Scan for the cell matching the given text and deliver its (x, y) coordinate at center. 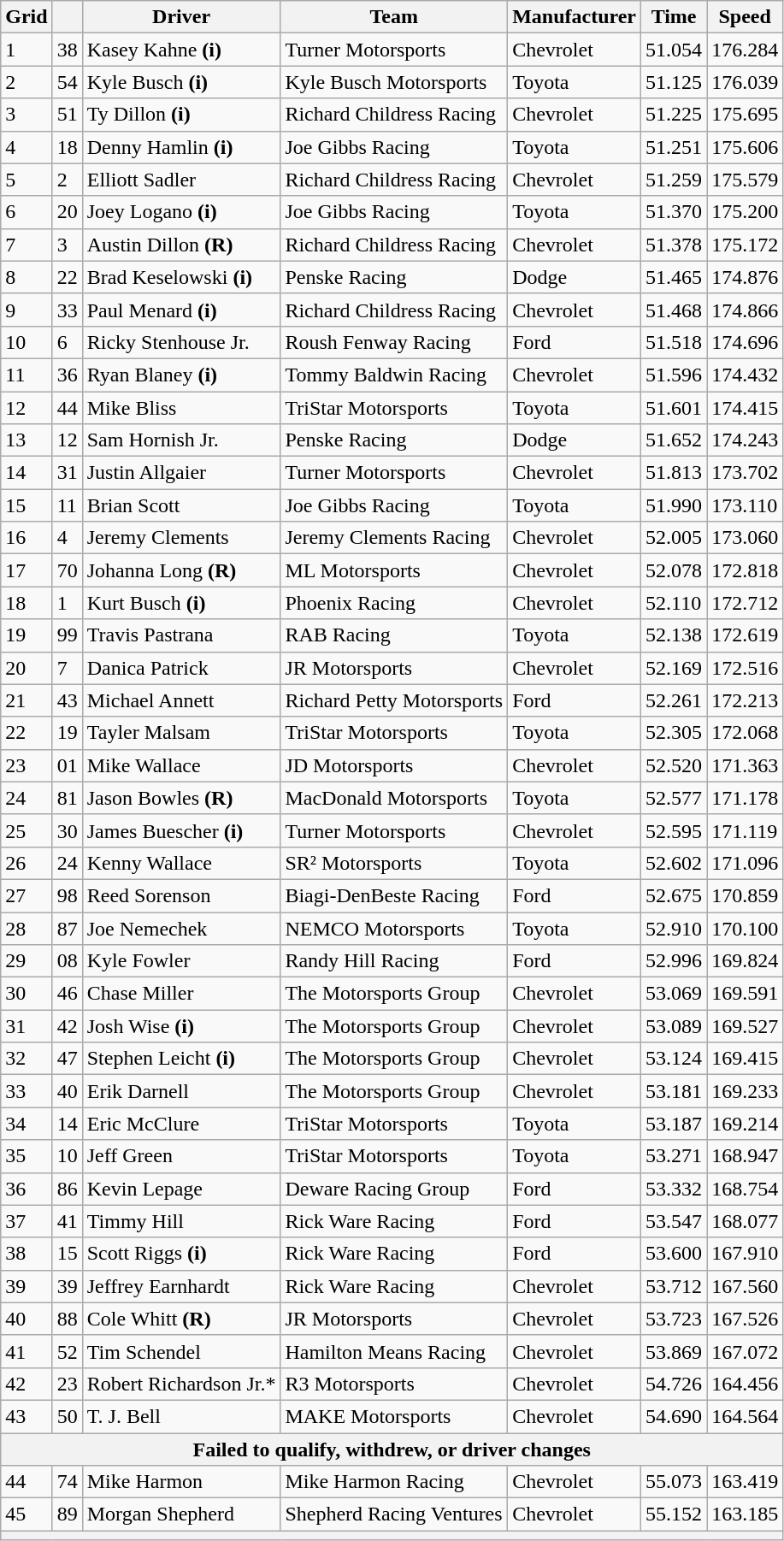
45 (27, 1514)
Deware Racing Group (394, 1189)
174.243 (746, 440)
175.606 (746, 147)
Joe Nemechek (181, 928)
T. J. Bell (181, 1416)
170.100 (746, 928)
53.600 (674, 1254)
51.518 (674, 342)
Time (674, 17)
53.332 (674, 1189)
Kyle Busch (i) (181, 82)
173.702 (746, 473)
Scott Riggs (i) (181, 1254)
35 (27, 1156)
MacDonald Motorsports (394, 798)
51.125 (674, 82)
Brad Keselowski (i) (181, 277)
Mike Harmon Racing (394, 1482)
Reed Sorenson (181, 895)
Biagi-DenBeste Racing (394, 895)
Mike Wallace (181, 765)
52.005 (674, 538)
MAKE Motorsports (394, 1416)
Speed (746, 17)
52.675 (674, 895)
51.652 (674, 440)
Erik Darnell (181, 1091)
Kasey Kahne (i) (181, 50)
51.225 (674, 115)
Grid (27, 17)
175.172 (746, 245)
Manufacturer (575, 17)
99 (67, 635)
55.152 (674, 1514)
52.261 (674, 700)
17 (27, 570)
176.039 (746, 82)
174.866 (746, 310)
Driver (181, 17)
Failed to qualify, withdrew, or driver changes (392, 1449)
Ryan Blaney (i) (181, 375)
52.595 (674, 830)
53.187 (674, 1124)
54 (67, 82)
172.712 (746, 603)
Sam Hornish Jr. (181, 440)
171.363 (746, 765)
21 (27, 700)
175.695 (746, 115)
55.073 (674, 1482)
Jeremy Clements Racing (394, 538)
Ty Dillon (i) (181, 115)
170.859 (746, 895)
Team (394, 17)
Tommy Baldwin Racing (394, 375)
Roush Fenway Racing (394, 342)
168.947 (746, 1156)
Brian Scott (181, 505)
53.723 (674, 1319)
51.378 (674, 245)
86 (67, 1189)
51.251 (674, 147)
167.526 (746, 1319)
51.596 (674, 375)
Ricky Stenhouse Jr. (181, 342)
28 (27, 928)
51.990 (674, 505)
169.824 (746, 961)
Eric McClure (181, 1124)
Phoenix Racing (394, 603)
16 (27, 538)
169.591 (746, 994)
168.754 (746, 1189)
53.712 (674, 1286)
Kenny Wallace (181, 863)
JD Motorsports (394, 765)
172.818 (746, 570)
Tim Schendel (181, 1351)
Jason Bowles (R) (181, 798)
172.213 (746, 700)
37 (27, 1221)
52.602 (674, 863)
51 (67, 115)
Paul Menard (i) (181, 310)
25 (27, 830)
163.419 (746, 1482)
53.547 (674, 1221)
51.465 (674, 277)
R3 Motorsports (394, 1384)
Chase Miller (181, 994)
Denny Hamlin (i) (181, 147)
32 (27, 1059)
175.579 (746, 180)
173.060 (746, 538)
Kevin Lepage (181, 1189)
164.564 (746, 1416)
Timmy Hill (181, 1221)
ML Motorsports (394, 570)
74 (67, 1482)
89 (67, 1514)
52.138 (674, 635)
169.233 (746, 1091)
Mike Bliss (181, 408)
Austin Dillon (R) (181, 245)
174.876 (746, 277)
52.169 (674, 668)
Michael Annett (181, 700)
Cole Whitt (R) (181, 1319)
169.214 (746, 1124)
52.305 (674, 733)
171.178 (746, 798)
Jeremy Clements (181, 538)
Kyle Fowler (181, 961)
70 (67, 570)
Tayler Malsam (181, 733)
Danica Patrick (181, 668)
81 (67, 798)
163.185 (746, 1514)
29 (27, 961)
53.869 (674, 1351)
171.119 (746, 830)
9 (27, 310)
164.456 (746, 1384)
174.415 (746, 408)
Josh Wise (i) (181, 1026)
52.996 (674, 961)
8 (27, 277)
5 (27, 180)
RAB Racing (394, 635)
52 (67, 1351)
53.271 (674, 1156)
169.415 (746, 1059)
Jeff Green (181, 1156)
168.077 (746, 1221)
53.181 (674, 1091)
01 (67, 765)
47 (67, 1059)
27 (27, 895)
51.813 (674, 473)
James Buescher (i) (181, 830)
51.259 (674, 180)
167.910 (746, 1254)
53.089 (674, 1026)
51.601 (674, 408)
08 (67, 961)
34 (27, 1124)
172.619 (746, 635)
54.690 (674, 1416)
52.577 (674, 798)
173.110 (746, 505)
Elliott Sadler (181, 180)
51.054 (674, 50)
175.200 (746, 212)
167.560 (746, 1286)
53.069 (674, 994)
46 (67, 994)
52.910 (674, 928)
174.432 (746, 375)
50 (67, 1416)
Travis Pastrana (181, 635)
Shepherd Racing Ventures (394, 1514)
169.527 (746, 1026)
51.370 (674, 212)
Robert Richardson Jr.* (181, 1384)
87 (67, 928)
52.520 (674, 765)
54.726 (674, 1384)
SR² Motorsports (394, 863)
53.124 (674, 1059)
Joey Logano (i) (181, 212)
167.072 (746, 1351)
Justin Allgaier (181, 473)
Richard Petty Motorsports (394, 700)
Morgan Shepherd (181, 1514)
51.468 (674, 310)
Johanna Long (R) (181, 570)
98 (67, 895)
13 (27, 440)
88 (67, 1319)
176.284 (746, 50)
Stephen Leicht (i) (181, 1059)
174.696 (746, 342)
Kurt Busch (i) (181, 603)
52.110 (674, 603)
171.096 (746, 863)
NEMCO Motorsports (394, 928)
Randy Hill Racing (394, 961)
172.516 (746, 668)
172.068 (746, 733)
Kyle Busch Motorsports (394, 82)
Mike Harmon (181, 1482)
Jeffrey Earnhardt (181, 1286)
Hamilton Means Racing (394, 1351)
52.078 (674, 570)
26 (27, 863)
